Search for the cell housing the specified text and yield its (X, Y) center coordinate. 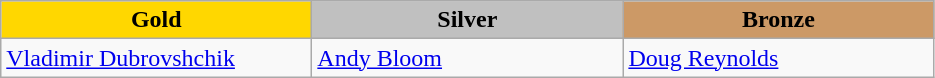
Gold (156, 20)
Doug Reynolds (778, 58)
Bronze (778, 20)
Silver (468, 20)
Andy Bloom (468, 58)
Vladimir Dubrovshchik (156, 58)
